Search for the cell housing the specified text and yield its [X, Y] center coordinate. 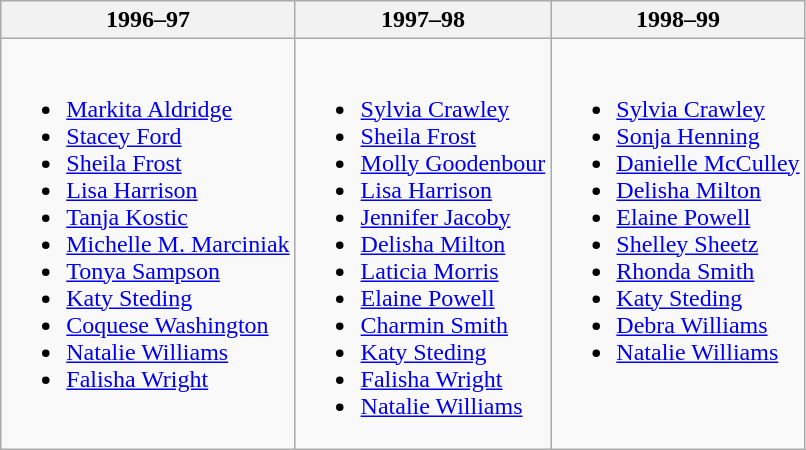
1997–98 [423, 20]
1996–97 [148, 20]
Sylvia CrawleySonja HenningDanielle McCulleyDelisha MiltonElaine PowellShelley SheetzRhonda SmithKaty StedingDebra WilliamsNatalie Williams [678, 244]
1998–99 [678, 20]
